Pinpoint the cell where the given text exists, returning its (x, y) midpoint coordinate. 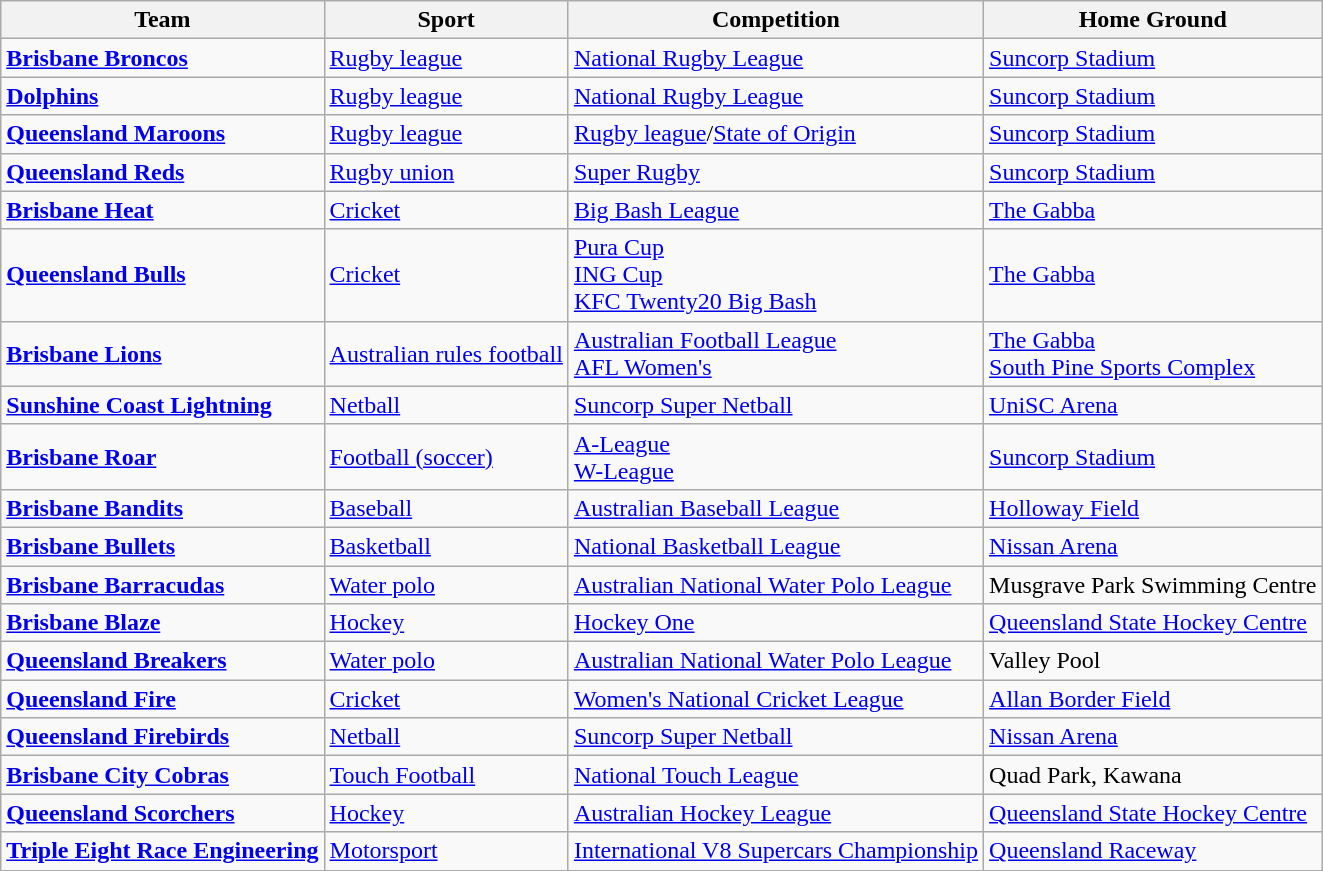
Quad Park, Kawana (1153, 775)
National Basketball League (776, 546)
Queensland Raceway (1153, 851)
Queensland Maroons (162, 134)
Queensland Bulls (162, 275)
Team (162, 20)
Pura Cup ING Cup KFC Twenty20 Big Bash (776, 275)
Musgrave Park Swimming Centre (1153, 585)
Brisbane Barracudas (162, 585)
Australian Baseball League (776, 508)
Queensland Scorchers (162, 813)
Australian rules football (446, 354)
Super Rugby (776, 172)
Brisbane Blaze (162, 623)
Brisbane Roar (162, 456)
Rugby league/State of Origin (776, 134)
Brisbane Broncos (162, 58)
Women's National Cricket League (776, 699)
Queensland Reds (162, 172)
Competition (776, 20)
Brisbane Heat (162, 210)
Brisbane Lions (162, 354)
Sunshine Coast Lightning (162, 405)
Hockey One (776, 623)
Basketball (446, 546)
Baseball (446, 508)
Australian Hockey League (776, 813)
Football (soccer) (446, 456)
Sport (446, 20)
The Gabba South Pine Sports Complex (1153, 354)
Motorsport (446, 851)
Allan Border Field (1153, 699)
Triple Eight Race Engineering (162, 851)
Dolphins (162, 96)
Brisbane City Cobras (162, 775)
Holloway Field (1153, 508)
International V8 Supercars Championship (776, 851)
A-League W-League (776, 456)
Brisbane Bullets (162, 546)
Home Ground (1153, 20)
Queensland Fire (162, 699)
Touch Football (446, 775)
Australian Football League AFL Women's (776, 354)
Brisbane Bandits (162, 508)
Rugby union (446, 172)
UniSC Arena (1153, 405)
Queensland Firebirds (162, 737)
Big Bash League (776, 210)
Valley Pool (1153, 661)
National Touch League (776, 775)
Queensland Breakers (162, 661)
